Identify which cell holds the provided text, then report its [X, Y] central coordinate. 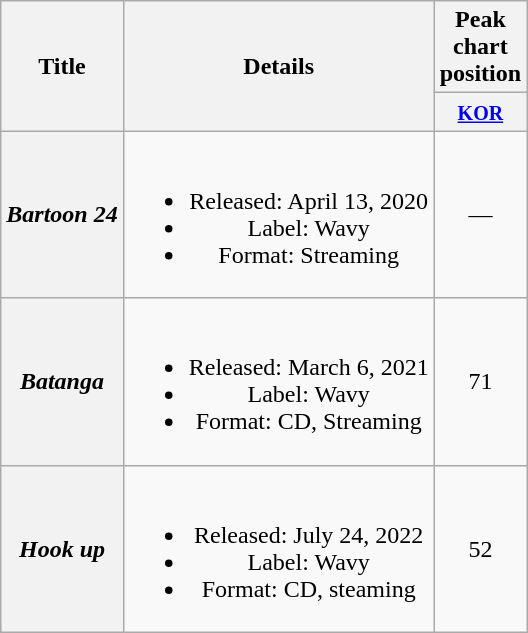
Released: April 13, 2020Label: WavyFormat: Streaming [278, 214]
Released: July 24, 2022Label: WavyFormat: CD, steaming [278, 548]
Released: March 6, 2021Label: WavyFormat: CD, Streaming [278, 382]
KOR [480, 112]
71 [480, 382]
Details [278, 66]
Hook up [62, 548]
Batanga [62, 382]
52 [480, 548]
Title [62, 66]
Bartoon 24 [62, 214]
Peakchartposition [480, 47]
— [480, 214]
